Detect which cell encompasses the target text, then output its (X, Y) center coordinate. 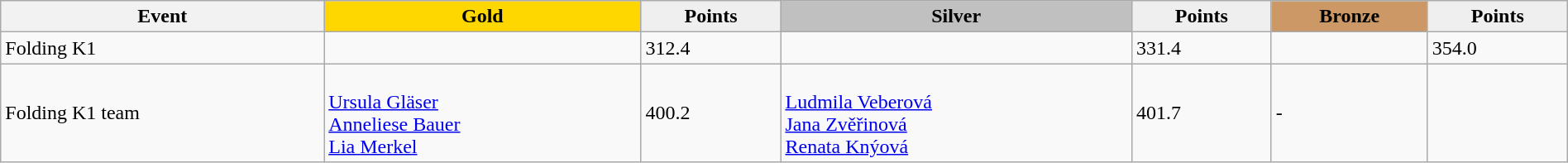
Folding K1 team (162, 113)
Ludmila VeberováJana ZvěřinováRenata Knýová (956, 113)
Ursula GläserAnneliese BauerLia Merkel (483, 113)
400.2 (711, 113)
Event (162, 17)
Folding K1 (162, 48)
Bronze (1350, 17)
Silver (956, 17)
354.0 (1497, 48)
312.4 (711, 48)
- (1350, 113)
401.7 (1201, 113)
Gold (483, 17)
331.4 (1201, 48)
